Detect which cell encompasses the target text, then output its (X, Y) center coordinate. 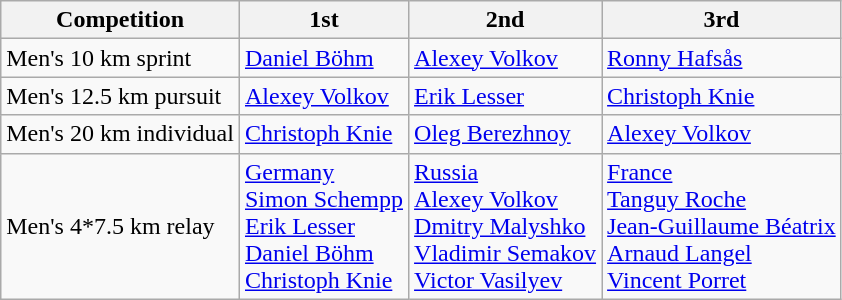
FranceTanguy RocheJean-Guillaume BéatrixArnaud LangelVincent Porret (722, 226)
Men's 12.5 km pursuit (120, 96)
GermanySimon SchemppErik LesserDaniel BöhmChristoph Knie (324, 226)
RussiaAlexey VolkovDmitry MalyshkoVladimir SemakovVictor Vasilyev (506, 226)
Ronny Hafsås (722, 58)
1st (324, 20)
Erik Lesser (506, 96)
Men's 4*7.5 km relay (120, 226)
Competition (120, 20)
Oleg Berezhnoy (506, 134)
3rd (722, 20)
Men's 10 km sprint (120, 58)
Men's 20 km individual (120, 134)
2nd (506, 20)
Daniel Böhm (324, 58)
